Output the [x, y] coordinate of the center of the cell containing the given text.  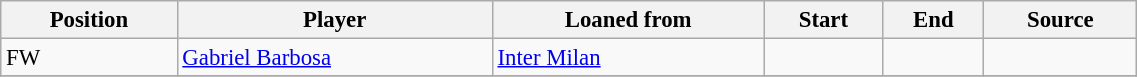
Position [89, 20]
Loaned from [628, 20]
Source [1060, 20]
Start [824, 20]
Inter Milan [628, 58]
Gabriel Barbosa [334, 58]
FW [89, 58]
Player [334, 20]
End [934, 20]
